Locate the cell with the specified text and output its [X, Y] center coordinate. 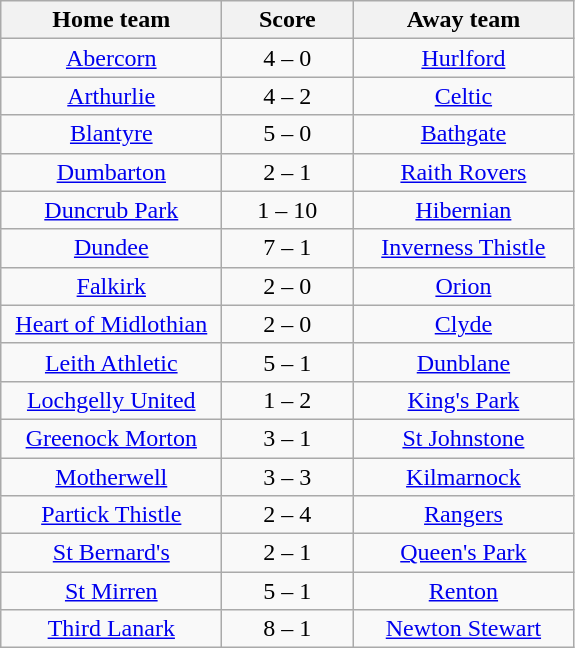
Lochgelly United [112, 400]
1 – 2 [288, 400]
Blantyre [112, 134]
Newton Stewart [464, 629]
4 – 2 [288, 96]
7 – 1 [288, 248]
Dunblane [464, 362]
Arthurlie [112, 96]
St Bernard's [112, 553]
Bathgate [464, 134]
3 – 3 [288, 477]
Inverness Thistle [464, 248]
Kilmarnock [464, 477]
Renton [464, 591]
Duncrub Park [112, 210]
Dumbarton [112, 172]
St Johnstone [464, 438]
Greenock Morton [112, 438]
Queen's Park [464, 553]
Away team [464, 20]
3 – 1 [288, 438]
Hibernian [464, 210]
Partick Thistle [112, 515]
St Mirren [112, 591]
2 – 4 [288, 515]
Raith Rovers [464, 172]
Hurlford [464, 58]
8 – 1 [288, 629]
Leith Athletic [112, 362]
Falkirk [112, 286]
Motherwell [112, 477]
Clyde [464, 324]
King's Park [464, 400]
5 – 0 [288, 134]
Rangers [464, 515]
4 – 0 [288, 58]
Score [288, 20]
Home team [112, 20]
Celtic [464, 96]
Third Lanark [112, 629]
Orion [464, 286]
Abercorn [112, 58]
1 – 10 [288, 210]
Heart of Midlothian [112, 324]
Dundee [112, 248]
